Detect which cell encompasses the target text, then output its (x, y) center coordinate. 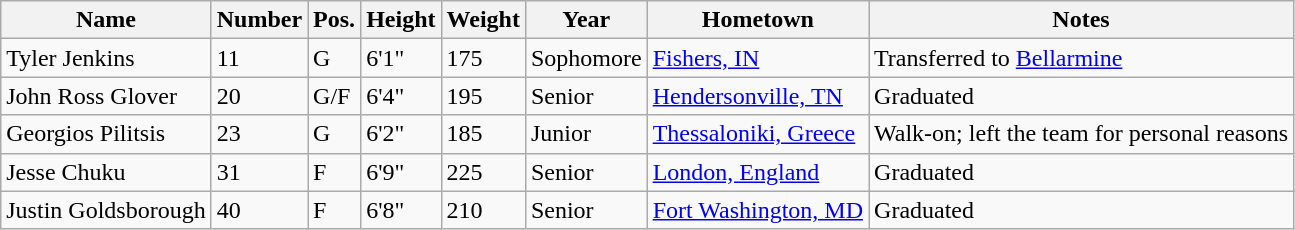
6'4" (401, 96)
Pos. (334, 20)
Thessaloniki, Greece (758, 134)
Weight (483, 20)
Tyler Jenkins (106, 58)
Year (586, 20)
G/F (334, 96)
6'1" (401, 58)
Junior (586, 134)
210 (483, 210)
Justin Goldsborough (106, 210)
Jesse Chuku (106, 172)
Georgios Pilitsis (106, 134)
11 (259, 58)
6'2" (401, 134)
6'8" (401, 210)
Number (259, 20)
Fishers, IN (758, 58)
Transferred to Bellarmine (1082, 58)
31 (259, 172)
23 (259, 134)
185 (483, 134)
John Ross Glover (106, 96)
195 (483, 96)
6'9" (401, 172)
20 (259, 96)
Height (401, 20)
Name (106, 20)
London, England (758, 172)
Sophomore (586, 58)
Hometown (758, 20)
225 (483, 172)
Notes (1082, 20)
40 (259, 210)
175 (483, 58)
Walk-on; left the team for personal reasons (1082, 134)
Fort Washington, MD (758, 210)
Hendersonville, TN (758, 96)
